Return the (x, y) coordinate for the center point of the cell that contains the specified text.  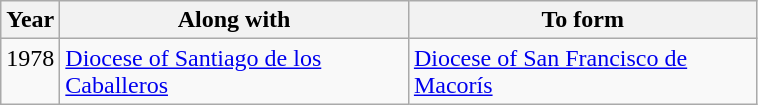
To form (582, 20)
1978 (30, 72)
Diocese of Santiago de los Caballeros (234, 72)
Year (30, 20)
Diocese of San Francisco de Macorís (582, 72)
Along with (234, 20)
